Determine the [X, Y] coordinate at the center of the cell enclosing the given text.  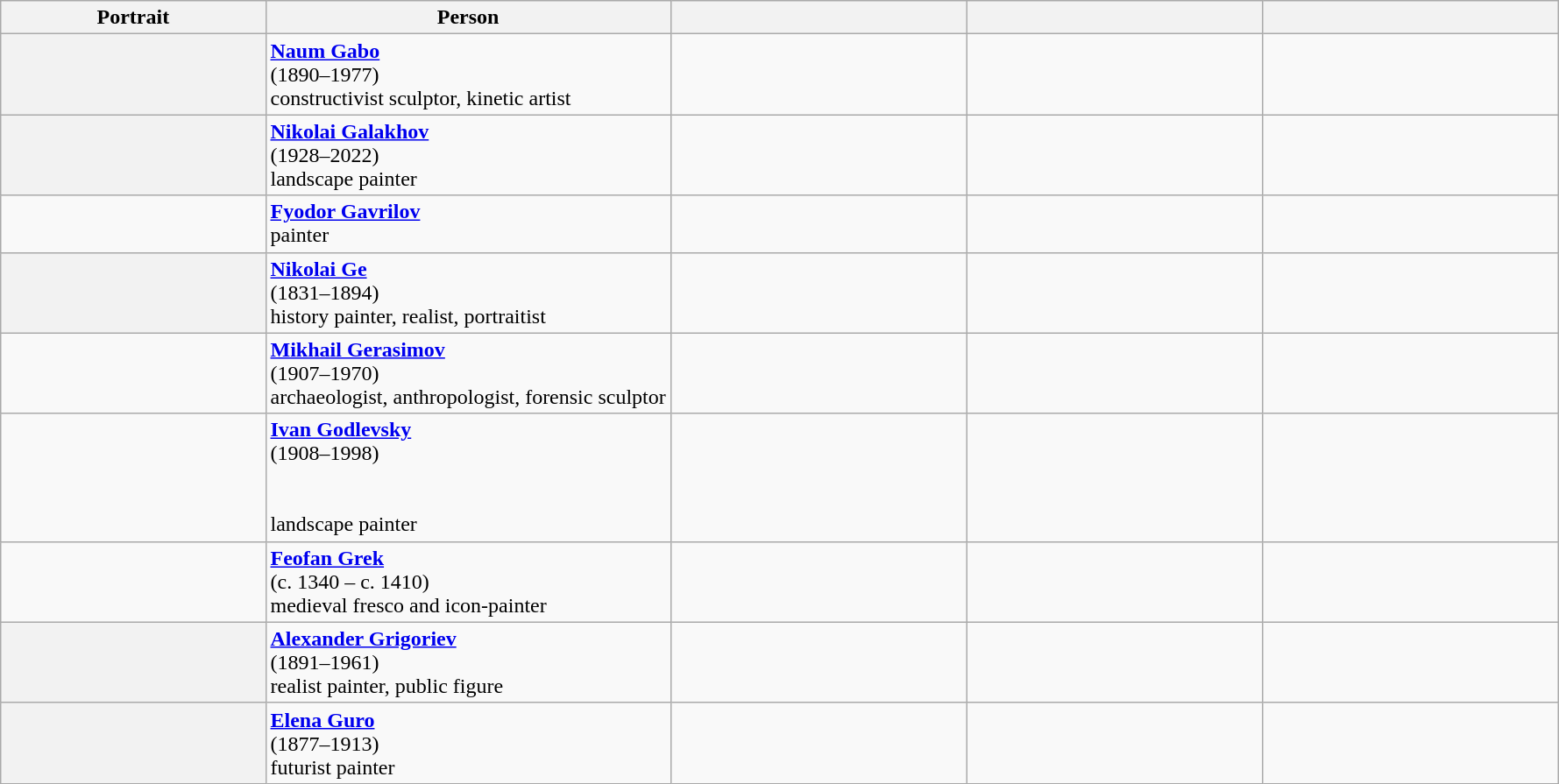
Person [468, 18]
Nikolai Galakhov(1928–2022)landscape painter [468, 155]
Ivan Godlevsky (1908–1998)landscape painter [468, 477]
Fyodor Gavrilovpainter [468, 224]
Feofan Grek(c. 1340 – c. 1410)medieval fresco and icon-painter [468, 582]
Nikolai Ge(1831–1894)history painter, realist, portraitist [468, 293]
Mikhail Gerasimov(1907–1970)archaeologist, anthropologist, forensic sculptor [468, 373]
Naum Gabo(1890–1977)constructivist sculptor, kinetic artist [468, 74]
Alexander Grigoriev(1891–1961)realist painter, public figure [468, 662]
Elena Guro(1877–1913)futurist painter [468, 743]
Portrait [133, 18]
